Capture the cell that displays the provided text and extract its (x, y) central coordinate. 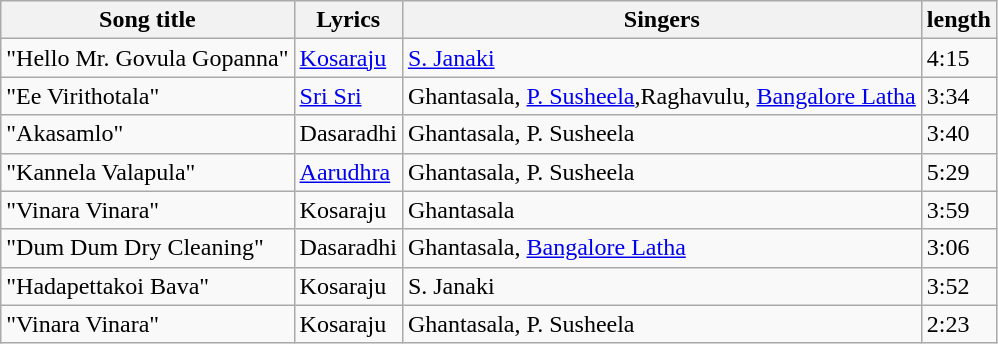
3:59 (958, 210)
Ghantasala (662, 210)
length (958, 20)
Ghantasala, Bangalore Latha (662, 248)
Ghantasala, P. Susheela,Raghavulu, Bangalore Latha (662, 96)
"Hadapettakoi Bava" (148, 286)
"Kannela Valapula" (148, 172)
5:29 (958, 172)
"Ee Virithotala" (148, 96)
2:23 (958, 324)
"Hello Mr. Govula Gopanna" (148, 58)
Lyrics (348, 20)
Sri Sri (348, 96)
3:34 (958, 96)
Singers (662, 20)
"Dum Dum Dry Cleaning" (148, 248)
"Akasamlo" (148, 134)
Aarudhra (348, 172)
3:06 (958, 248)
4:15 (958, 58)
3:40 (958, 134)
Song title (148, 20)
3:52 (958, 286)
